Return the (x, y) coordinate for the center point of the cell that contains the specified text.  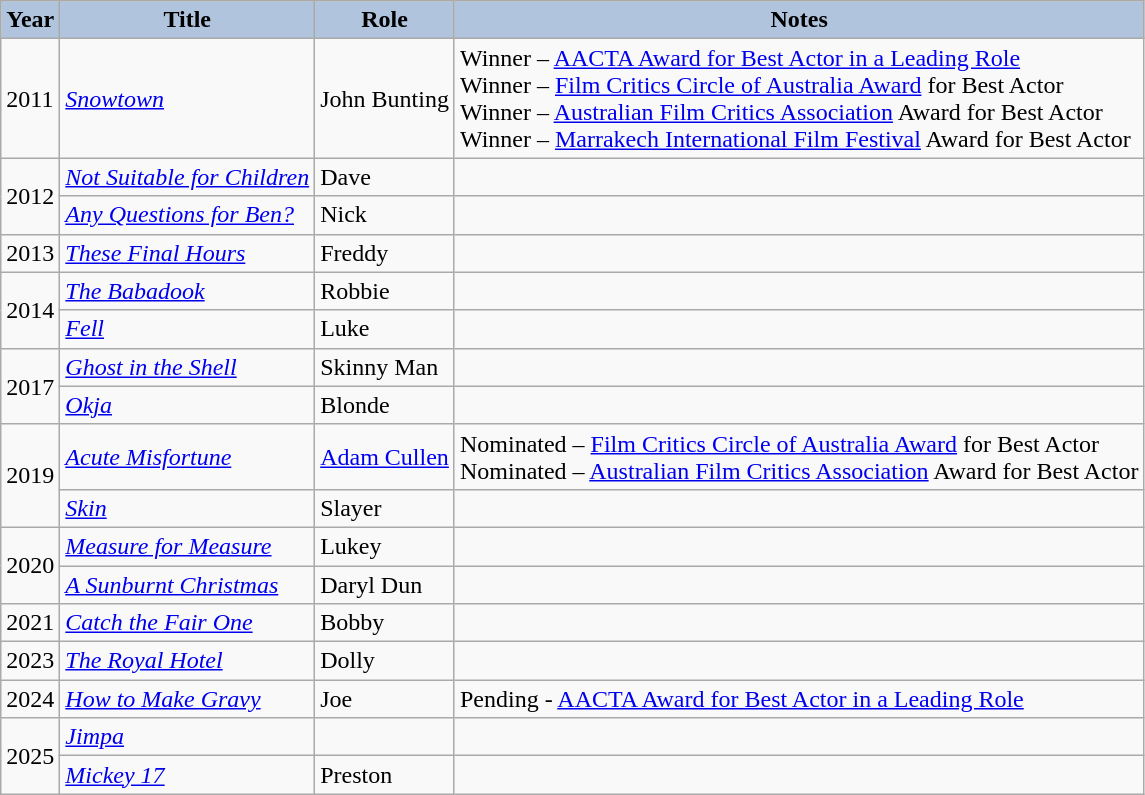
Adam Cullen (385, 456)
Notes (798, 20)
Freddy (385, 253)
Role (385, 20)
Skin (188, 508)
2023 (30, 661)
Title (188, 20)
A Sunburnt Christmas (188, 585)
Nick (385, 215)
2013 (30, 253)
Snowtown (188, 98)
Any Questions for Ben? (188, 215)
Bobby (385, 623)
Mickey 17 (188, 775)
Daryl Dun (385, 585)
Acute Misfortune (188, 456)
Preston (385, 775)
2011 (30, 98)
2014 (30, 310)
2019 (30, 476)
The Babadook (188, 291)
Slayer (385, 508)
Lukey (385, 546)
Catch the Fair One (188, 623)
Blonde (385, 405)
Skinny Man (385, 367)
Ghost in the Shell (188, 367)
Luke (385, 329)
The Royal Hotel (188, 661)
Joe (385, 699)
Dave (385, 177)
2012 (30, 196)
These Final Hours (188, 253)
Fell (188, 329)
Dolly (385, 661)
Year (30, 20)
How to Make Gravy (188, 699)
2024 (30, 699)
Nominated – Film Critics Circle of Australia Award for Best ActorNominated – Australian Film Critics Association Award for Best Actor (798, 456)
2021 (30, 623)
2025 (30, 756)
Not Suitable for Children (188, 177)
Pending - AACTA Award for Best Actor in a Leading Role (798, 699)
2020 (30, 565)
Robbie (385, 291)
Measure for Measure (188, 546)
John Bunting (385, 98)
Okja (188, 405)
2017 (30, 386)
Jimpa (188, 737)
